From the cell containing the given text, extract its center point as (x, y) coordinate. 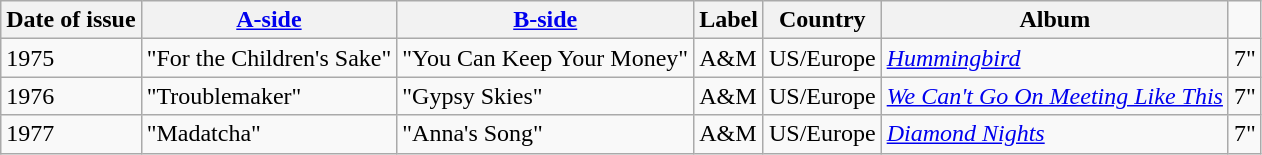
1977 (71, 134)
1976 (71, 96)
"Troublemaker" (269, 96)
Label (729, 20)
Album (1054, 20)
Country (822, 20)
A-side (269, 20)
B-side (546, 20)
"You Can Keep Your Money" (546, 58)
"Gypsy Skies" (546, 96)
Hummingbird (1054, 58)
"For the Children's Sake" (269, 58)
Date of issue (71, 20)
1975 (71, 58)
"Madatcha" (269, 134)
Diamond Nights (1054, 134)
"Anna's Song" (546, 134)
We Can't Go On Meeting Like This (1054, 96)
